Return the (X, Y) coordinate for the center point of the cell that contains the specified text.  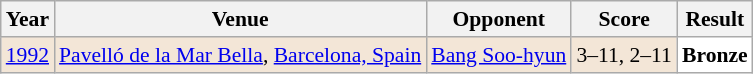
Bronze (715, 55)
3–11, 2–11 (624, 55)
Venue (240, 19)
1992 (28, 55)
Pavelló de la Mar Bella, Barcelona, Spain (240, 55)
Opponent (498, 19)
Score (624, 19)
Bang Soo-hyun (498, 55)
Result (715, 19)
Year (28, 19)
